Identify which cell holds the provided text, then report its (X, Y) central coordinate. 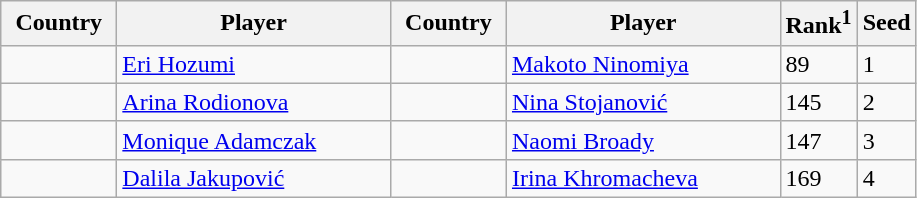
Nina Stojanović (643, 102)
Seed (886, 24)
3 (886, 140)
Naomi Broady (643, 140)
Arina Rodionova (254, 102)
147 (818, 140)
Rank1 (818, 24)
Makoto Ninomiya (643, 64)
1 (886, 64)
4 (886, 178)
145 (818, 102)
Eri Hozumi (254, 64)
169 (818, 178)
Monique Adamczak (254, 140)
Irina Khromacheva (643, 178)
Dalila Jakupović (254, 178)
2 (886, 102)
89 (818, 64)
